Return the (x, y) coordinate for the center point of the cell that contains the specified text.  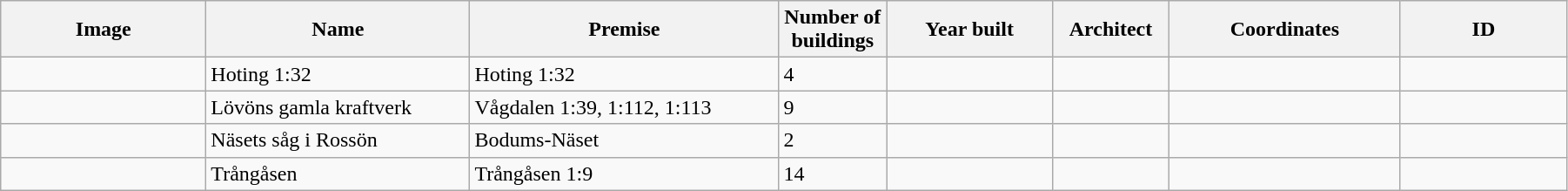
Architect (1111, 30)
Trångåsen (338, 174)
Number ofbuildings (833, 30)
9 (833, 107)
Coordinates (1284, 30)
Premise (625, 30)
Lövöns gamla kraftverk (338, 107)
Trångåsen 1:9 (625, 174)
2 (833, 140)
Vågdalen 1:39, 1:112, 1:113 (625, 107)
4 (833, 74)
Year built (969, 30)
Näsets såg i Rossön (338, 140)
Bodums-Näset (625, 140)
Image (104, 30)
14 (833, 174)
Name (338, 30)
ID (1483, 30)
